Locate the cell with the specified text and output its (X, Y) center coordinate. 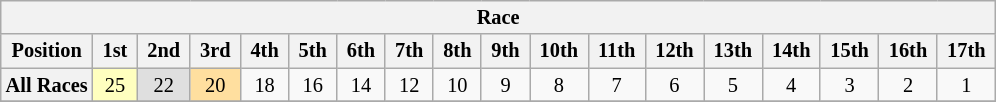
13th (733, 51)
18 (264, 85)
16 (313, 85)
10th (559, 51)
11th (616, 51)
Race (498, 17)
5th (313, 51)
7th (409, 51)
3 (849, 85)
6 (674, 85)
16th (908, 51)
17th (966, 51)
5 (733, 85)
1st (116, 51)
7 (616, 85)
14th (791, 51)
1 (966, 85)
25 (116, 85)
20 (215, 85)
12 (409, 85)
Position (47, 51)
6th (361, 51)
8 (559, 85)
12th (674, 51)
9 (505, 85)
8th (457, 51)
22 (164, 85)
14 (361, 85)
4 (791, 85)
9th (505, 51)
2 (908, 85)
15th (849, 51)
10 (457, 85)
3rd (215, 51)
All Races (47, 85)
2nd (164, 51)
4th (264, 51)
